Pinpoint the cell where the given text exists, returning its (X, Y) midpoint coordinate. 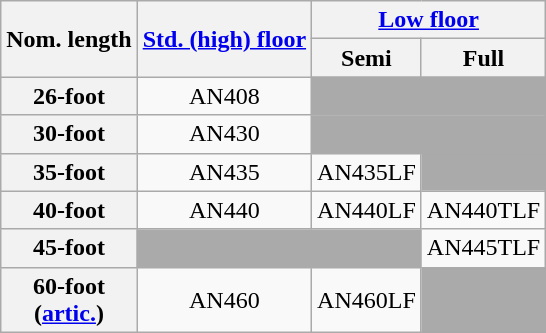
AN430 (224, 134)
45-foot (69, 248)
AN435 (224, 172)
Low floor (429, 20)
30-foot (69, 134)
35-foot (69, 172)
AN440TLF (483, 210)
26-foot (69, 96)
AN445TLF (483, 248)
AN440 (224, 210)
40-foot (69, 210)
Std. (high) floor (224, 39)
60-foot(artic.) (69, 300)
AN408 (224, 96)
Full (483, 58)
AN460 (224, 300)
Semi (367, 58)
AN460LF (367, 300)
AN440LF (367, 210)
AN435LF (367, 172)
Nom. length (69, 39)
